Capture the cell that displays the provided text and extract its [x, y] central coordinate. 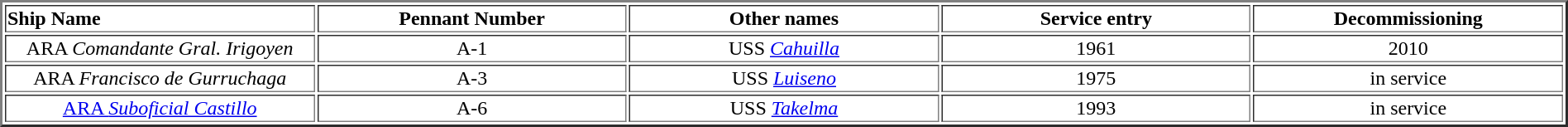
USS Cahuilla [784, 48]
Pennant Number [471, 18]
1961 [1096, 48]
1993 [1096, 108]
Ship Name [160, 18]
A-1 [471, 48]
ARA Suboficial Castillo [160, 108]
1975 [1096, 78]
A-6 [471, 108]
2010 [1408, 48]
A-3 [471, 78]
USS Luiseno [784, 78]
Other names [784, 18]
Service entry [1096, 18]
ARA Francisco de Gurruchaga [160, 78]
ARA Comandante Gral. Irigoyen [160, 48]
USS Takelma [784, 108]
Decommissioning [1408, 18]
